Locate the cell with the specified text and output its (X, Y) center coordinate. 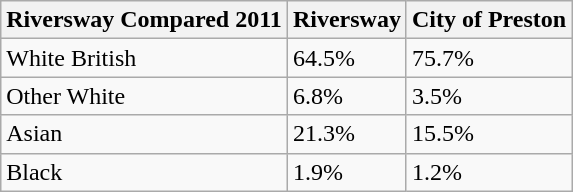
64.5% (346, 58)
Riversway Compared 2011 (144, 20)
Black (144, 172)
75.7% (488, 58)
15.5% (488, 134)
1.2% (488, 172)
Riversway (346, 20)
Asian (144, 134)
Other White (144, 96)
21.3% (346, 134)
City of Preston (488, 20)
White British (144, 58)
1.9% (346, 172)
3.5% (488, 96)
6.8% (346, 96)
